Return [x, y] of the center of cell containing provided text 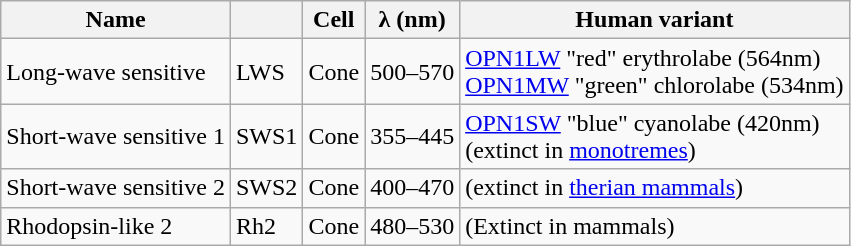
Short-wave sensitive 2 [116, 188]
LWS [266, 72]
500–570 [412, 72]
OPN1LW "red" erythrolabe (564nm)OPN1MW "green" chlorolabe (534nm) [654, 72]
λ (nm) [412, 20]
400–470 [412, 188]
Rh2 [266, 226]
SWS2 [266, 188]
(Extinct in mammals) [654, 226]
Long-wave sensitive [116, 72]
Short-wave sensitive 1 [116, 136]
Cell [334, 20]
(extinct in therian mammals) [654, 188]
480–530 [412, 226]
355–445 [412, 136]
Rhodopsin-like 2 [116, 226]
SWS1 [266, 136]
Name [116, 20]
OPN1SW "blue" cyanolabe (420nm)(extinct in monotremes) [654, 136]
Human variant [654, 20]
